Pinpoint the cell where the given text exists, returning its (X, Y) midpoint coordinate. 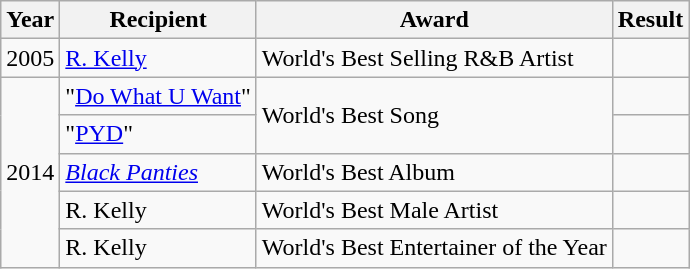
World's Best Entertainer of the Year (434, 248)
"PYD" (158, 134)
Year (30, 20)
"Do What U Want" (158, 96)
Black Panties (158, 172)
Recipient (158, 20)
World's Best Song (434, 115)
2005 (30, 58)
World's Best Male Artist (434, 210)
Result (650, 20)
World's Best Selling R&B Artist (434, 58)
2014 (30, 172)
Award (434, 20)
World's Best Album (434, 172)
